Determine the [x, y] coordinate at the center of the cell enclosing the given text.  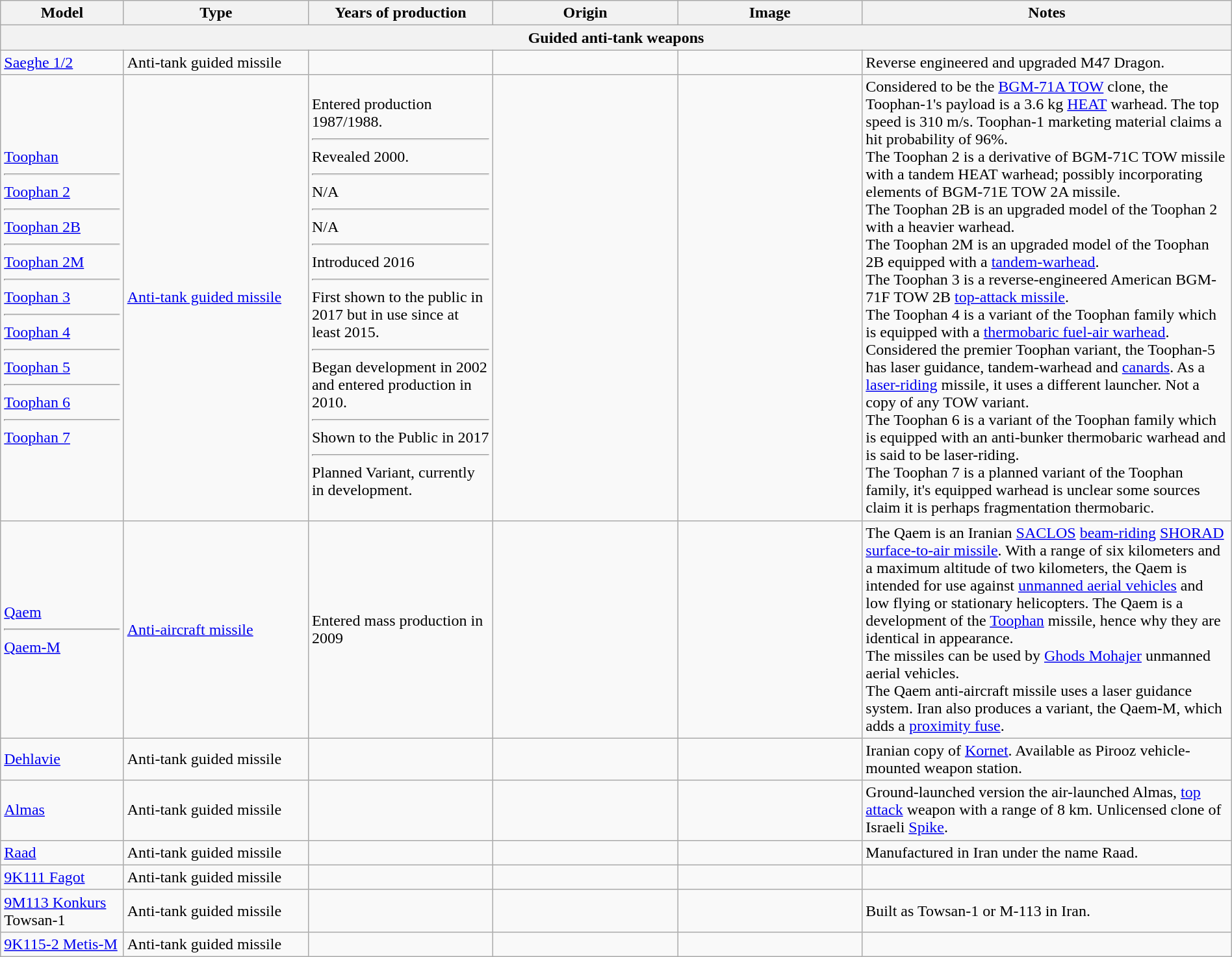
Built as Towsan-1 or M-113 in Iran. [1047, 911]
Saeghe 1/2 [62, 62]
Type [216, 13]
Origin [585, 13]
Reverse engineered and upgraded M47 Dragon. [1047, 62]
Iranian copy of Kornet. Available as Pirooz vehicle-mounted weapon station. [1047, 759]
Notes [1047, 13]
Image [770, 13]
Anti-aircraft missile [216, 629]
QaemQaem-M [62, 629]
Model [62, 13]
Raad [62, 852]
9K115-2 Metis-M [62, 944]
Years of production [400, 13]
Entered mass production in 2009 [400, 629]
Dehlavie [62, 759]
Guided anti-tank weapons [616, 38]
Manufactured in Iran under the name Raad. [1047, 852]
9M113 Konkurs Towsan-1 [62, 911]
Ground-launched version the air-launched Almas, top attack weapon with a range of 8 km. Unlicensed clone of Israeli Spike. [1047, 810]
Almas [62, 810]
Toophan Toophan 2 Toophan 2B Toophan 2M Toophan 3 Toophan 4 Toophan 5 Toophan 6 Toophan 7 [62, 298]
9K111 Fagot [62, 877]
